Provide the (X, Y) coordinate of the cell's center where the given text is located.  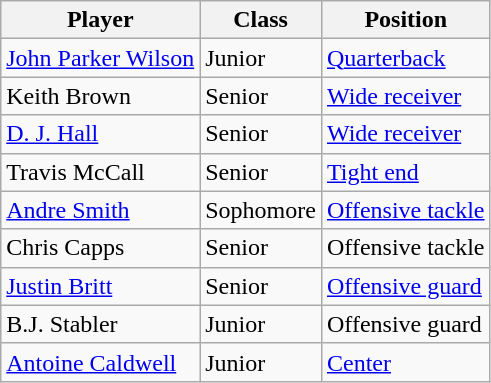
Quarterback (406, 58)
Center (406, 362)
D. J. Hall (100, 134)
Player (100, 20)
Travis McCall (100, 172)
Sophomore (261, 210)
Tight end (406, 172)
B.J. Stabler (100, 324)
Keith Brown (100, 96)
Class (261, 20)
John Parker Wilson (100, 58)
Chris Capps (100, 248)
Andre Smith (100, 210)
Antoine Caldwell (100, 362)
Position (406, 20)
Justin Britt (100, 286)
